Output the (x, y) coordinate of the center of the cell containing the given text.  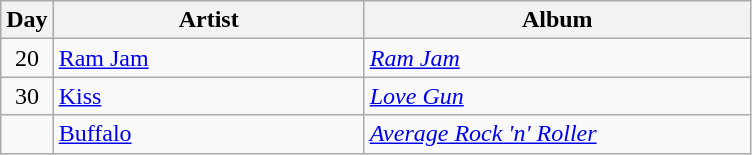
Kiss (208, 96)
Average Rock 'n' Roller (557, 134)
Album (557, 20)
Artist (208, 20)
30 (27, 96)
20 (27, 58)
Love Gun (557, 96)
Day (27, 20)
Buffalo (208, 134)
